Locate the cell with the specified text and output its (X, Y) center coordinate. 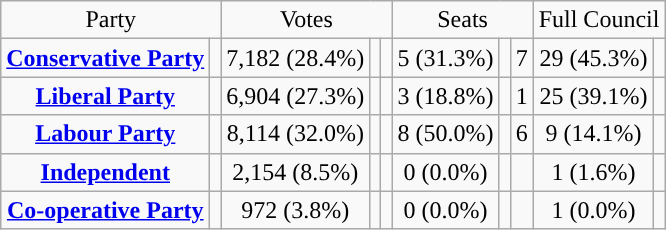
972 (3.8%) (296, 210)
Full Council (599, 20)
8,114 (32.0%) (296, 134)
29 (45.3%) (594, 58)
2,154 (8.5%) (296, 172)
8 (50.0%) (446, 134)
1 (1.6%) (594, 172)
Independent (106, 172)
6,904 (27.3%) (296, 96)
5 (31.3%) (446, 58)
9 (14.1%) (594, 134)
1 (0.0%) (594, 210)
Party (111, 20)
7,182 (28.4%) (296, 58)
Liberal Party (106, 96)
Labour Party (106, 134)
25 (39.1%) (594, 96)
6 (522, 134)
7 (522, 58)
Seats (462, 20)
Conservative Party (106, 58)
Co-operative Party (106, 210)
1 (522, 96)
3 (18.8%) (446, 96)
Votes (306, 20)
